From the cell containing the given text, extract its center point as [x, y] coordinate. 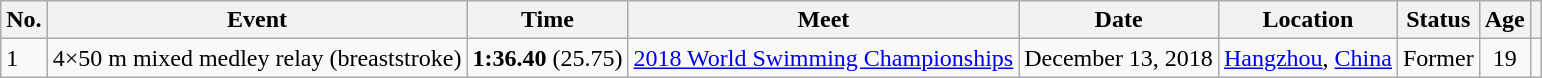
1 [24, 58]
4×50 m mixed medley relay (breaststroke) [257, 58]
Status [1438, 20]
Meet [824, 20]
Time [548, 20]
19 [1504, 58]
1:36.40 (25.75) [548, 58]
Age [1504, 20]
Hangzhou, China [1308, 58]
Date [1119, 20]
2018 World Swimming Championships [824, 58]
Location [1308, 20]
December 13, 2018 [1119, 58]
Event [257, 20]
No. [24, 20]
Former [1438, 58]
